Capture the cell that displays the provided text and extract its [X, Y] central coordinate. 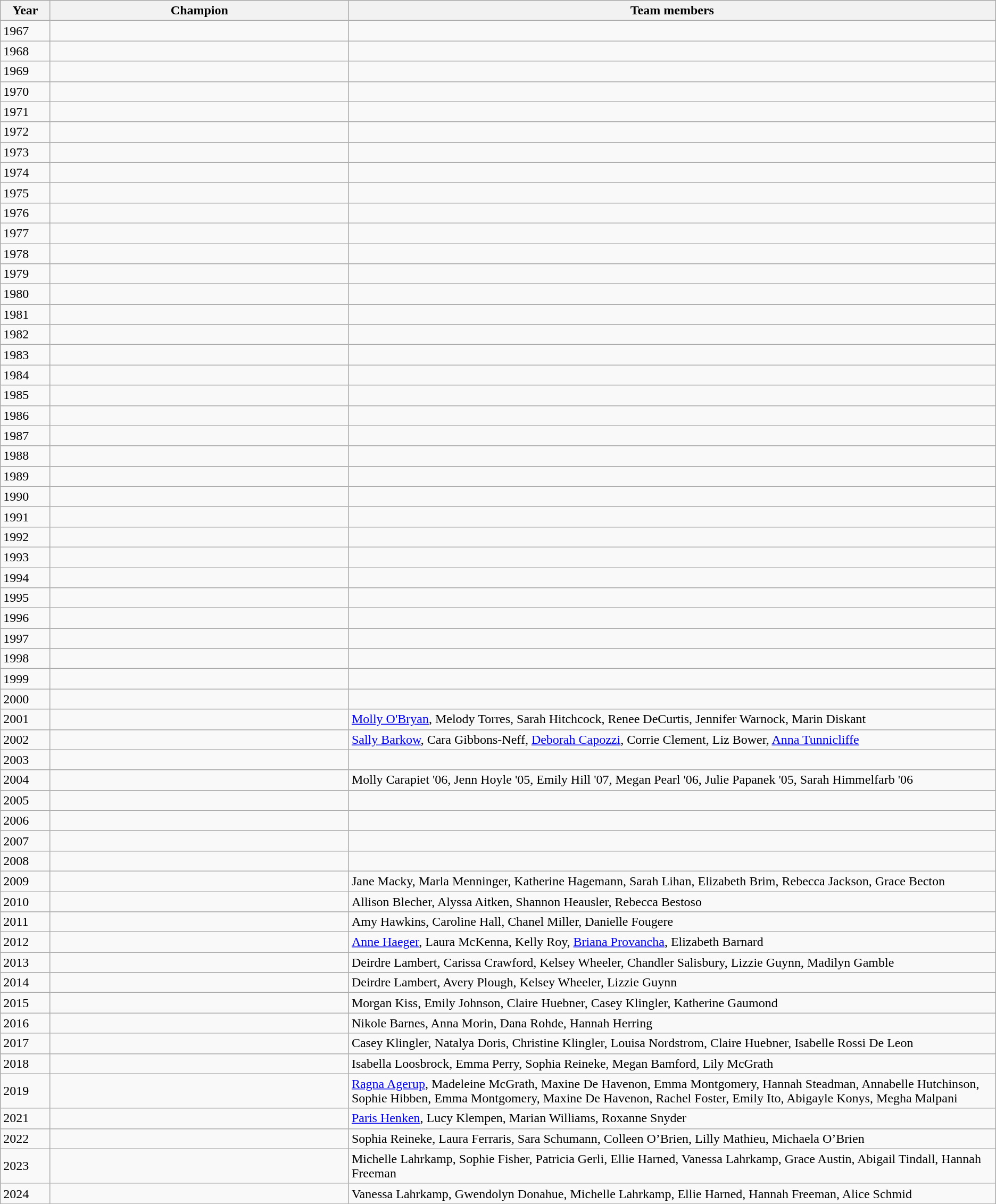
1983 [26, 355]
2015 [26, 1003]
2004 [26, 780]
1979 [26, 274]
Isabella Loosbrock, Emma Perry, Sophia Reineke, Megan Bamford, Lily McGrath [672, 1064]
2021 [26, 1118]
2019 [26, 1091]
2017 [26, 1043]
1978 [26, 254]
1992 [26, 537]
Vanessa Lahrkamp, Gwendolyn Donahue, Michelle Lahrkamp, Ellie Harned, Hannah Freeman, Alice Schmid [672, 1193]
2007 [26, 841]
1968 [26, 51]
2023 [26, 1166]
1970 [26, 92]
Amy Hawkins, Caroline Hall, Chanel Miller, Danielle Fougere [672, 922]
1995 [26, 598]
1996 [26, 618]
Champion [199, 11]
Year [26, 11]
2005 [26, 800]
1984 [26, 375]
Deirdre Lambert, Avery Plough, Kelsey Wheeler, Lizzie Guynn [672, 983]
1994 [26, 577]
1971 [26, 112]
2003 [26, 760]
1985 [26, 395]
1981 [26, 314]
2012 [26, 942]
1988 [26, 456]
2013 [26, 962]
Sophia Reineke, Laura Ferraris, Sara Schumann, Colleen O’Brien, Lilly Mathieu, Michaela O’Brien [672, 1139]
2016 [26, 1023]
1982 [26, 335]
1980 [26, 294]
1972 [26, 132]
Jane Macky, Marla Menninger, Katherine Hagemann, Sarah Lihan, Elizabeth Brim, Rebecca Jackson, Grace Becton [672, 881]
1974 [26, 172]
Team members [672, 11]
1997 [26, 638]
Morgan Kiss, Emily Johnson, Claire Huebner, Casey Klingler, Katherine Gaumond [672, 1003]
Molly Carapiet '06, Jenn Hoyle '05, Emily Hill '07, Megan Pearl '06, Julie Papanek '05, Sarah Himmelfarb '06 [672, 780]
1999 [26, 679]
1967 [26, 31]
1986 [26, 416]
2006 [26, 820]
2014 [26, 983]
2011 [26, 922]
1998 [26, 659]
Paris Henken, Lucy Klempen, Marian Williams, Roxanne Snyder [672, 1118]
1976 [26, 213]
2000 [26, 699]
Allison Blecher, Alyssa Aitken, Shannon Heausler, Rebecca Bestoso [672, 902]
1987 [26, 436]
1989 [26, 476]
2022 [26, 1139]
1969 [26, 71]
2002 [26, 740]
Anne Haeger, Laura McKenna, Kelly Roy, Briana Provancha, Elizabeth Barnard [672, 942]
1975 [26, 193]
Molly O'Bryan, Melody Torres, Sarah Hitchcock, Renee DeCurtis, Jennifer Warnock, Marin Diskant [672, 719]
2008 [26, 861]
2024 [26, 1193]
Nikole Barnes, Anna Morin, Dana Rohde, Hannah Herring [672, 1023]
1990 [26, 496]
Sally Barkow, Cara Gibbons-Neff, Deborah Capozzi, Corrie Clement, Liz Bower, Anna Tunnicliffe [672, 740]
2009 [26, 881]
Deirdre Lambert, Carissa Crawford, Kelsey Wheeler, Chandler Salisbury, Lizzie Guynn, Madilyn Gamble [672, 962]
1973 [26, 152]
2010 [26, 902]
1977 [26, 233]
1991 [26, 517]
2018 [26, 1064]
1993 [26, 557]
Michelle Lahrkamp, Sophie Fisher, Patricia Gerli, Ellie Harned, Vanessa Lahrkamp, Grace Austin, Abigail Tindall, Hannah Freeman [672, 1166]
2001 [26, 719]
Casey Klingler, Natalya Doris, Christine Klingler, Louisa Nordstrom, Claire Huebner, Isabelle Rossi De Leon [672, 1043]
